Provide the [X, Y] coordinate of the cell's center where the given text is located.  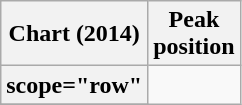
Chart (2014) [74, 34]
scope="row" [74, 85]
Peakposition [194, 34]
